For the text-containing cell, return its midpoint in (x, y) coordinate format. 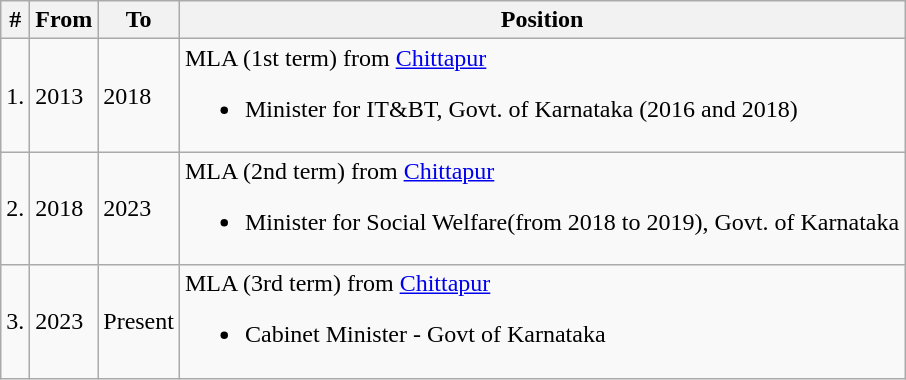
3. (16, 322)
# (16, 20)
MLA (1st term) from ChittapurMinister for IT&BT, Govt. of Karnataka (2016 and 2018) (542, 96)
1. (16, 96)
2. (16, 208)
2013 (64, 96)
To (139, 20)
From (64, 20)
Position (542, 20)
MLA (2nd term) from ChittapurMinister for Social Welfare(from 2018 to 2019), Govt. of Karnataka (542, 208)
MLA (3rd term) from ChittapurCabinet Minister - Govt of Karnataka (542, 322)
Present (139, 322)
